Capture the cell that displays the provided text and extract its (x, y) central coordinate. 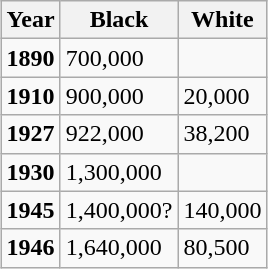
1,300,000 (119, 172)
900,000 (119, 96)
1946 (30, 248)
1910 (30, 96)
White (222, 20)
1,640,000 (119, 248)
1890 (30, 58)
1930 (30, 172)
1927 (30, 134)
Year (30, 20)
80,500 (222, 248)
1,400,000? (119, 210)
140,000 (222, 210)
Black (119, 20)
20,000 (222, 96)
922,000 (119, 134)
700,000 (119, 58)
1945 (30, 210)
38,200 (222, 134)
